Locate the cell with the specified text and output its (X, Y) center coordinate. 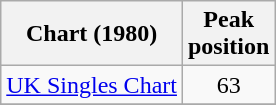
Chart (1980) (92, 34)
63 (228, 85)
Peakposition (228, 34)
UK Singles Chart (92, 85)
